Return (X, Y) of the center of cell containing provided text 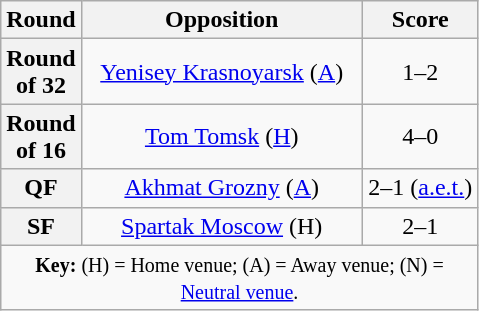
Key: (H) = Home venue; (A) = Away venue; (N) = Neutral venue. (240, 278)
2–1 (420, 226)
Yenisey Krasnoyarsk (A) (222, 72)
Round (41, 20)
Akhmat Grozny (A) (222, 188)
Spartak Moscow (H) (222, 226)
Opposition (222, 20)
SF (41, 226)
Round of 16 (41, 136)
Tom Tomsk (H) (222, 136)
QF (41, 188)
Score (420, 20)
4–0 (420, 136)
1–2 (420, 72)
2–1 (a.e.t.) (420, 188)
Round of 32 (41, 72)
